For the text-containing cell, return its midpoint in [X, Y] coordinate format. 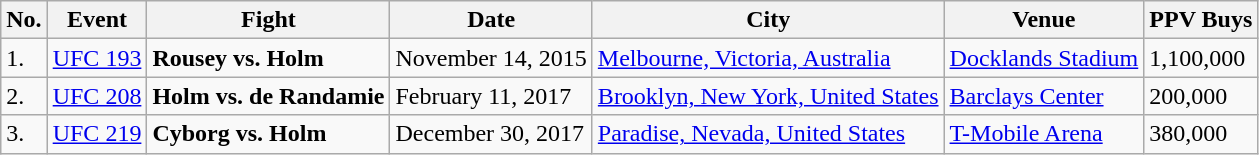
December 30, 2017 [491, 134]
2. [24, 96]
Paradise, Nevada, United States [768, 134]
No. [24, 20]
Fight [268, 20]
Cyborg vs. Holm [268, 134]
1,100,000 [1201, 58]
Docklands Stadium [1044, 58]
380,000 [1201, 134]
Brooklyn, New York, United States [768, 96]
City [768, 20]
UFC 193 [97, 58]
UFC 208 [97, 96]
Melbourne, Victoria, Australia [768, 58]
Venue [1044, 20]
February 11, 2017 [491, 96]
1. [24, 58]
Barclays Center [1044, 96]
November 14, 2015 [491, 58]
Event [97, 20]
3. [24, 134]
UFC 219 [97, 134]
200,000 [1201, 96]
Rousey vs. Holm [268, 58]
PPV Buys [1201, 20]
Holm vs. de Randamie [268, 96]
T-Mobile Arena [1044, 134]
Date [491, 20]
